Scan for the cell matching the given text and deliver its (x, y) coordinate at center. 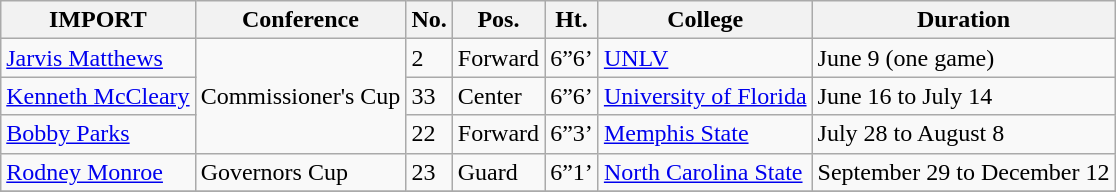
College (705, 20)
33 (429, 96)
Commissioner's Cup (300, 96)
Pos. (498, 20)
Bobby Parks (98, 134)
Duration (964, 20)
UNLV (705, 58)
University of Florida (705, 96)
Kenneth McCleary (98, 96)
Memphis State (705, 134)
2 (429, 58)
IMPORT (98, 20)
September 29 to December 12 (964, 172)
Conference (300, 20)
22 (429, 134)
North Carolina State (705, 172)
6”3’ (572, 134)
July 28 to August 8 (964, 134)
23 (429, 172)
Rodney Monroe (98, 172)
Center (498, 96)
Guard (498, 172)
No. (429, 20)
Governors Cup (300, 172)
Jarvis Matthews (98, 58)
Ht. (572, 20)
June 16 to July 14 (964, 96)
June 9 (one game) (964, 58)
6”1’ (572, 172)
